Return [X, Y] of the center of cell containing provided text 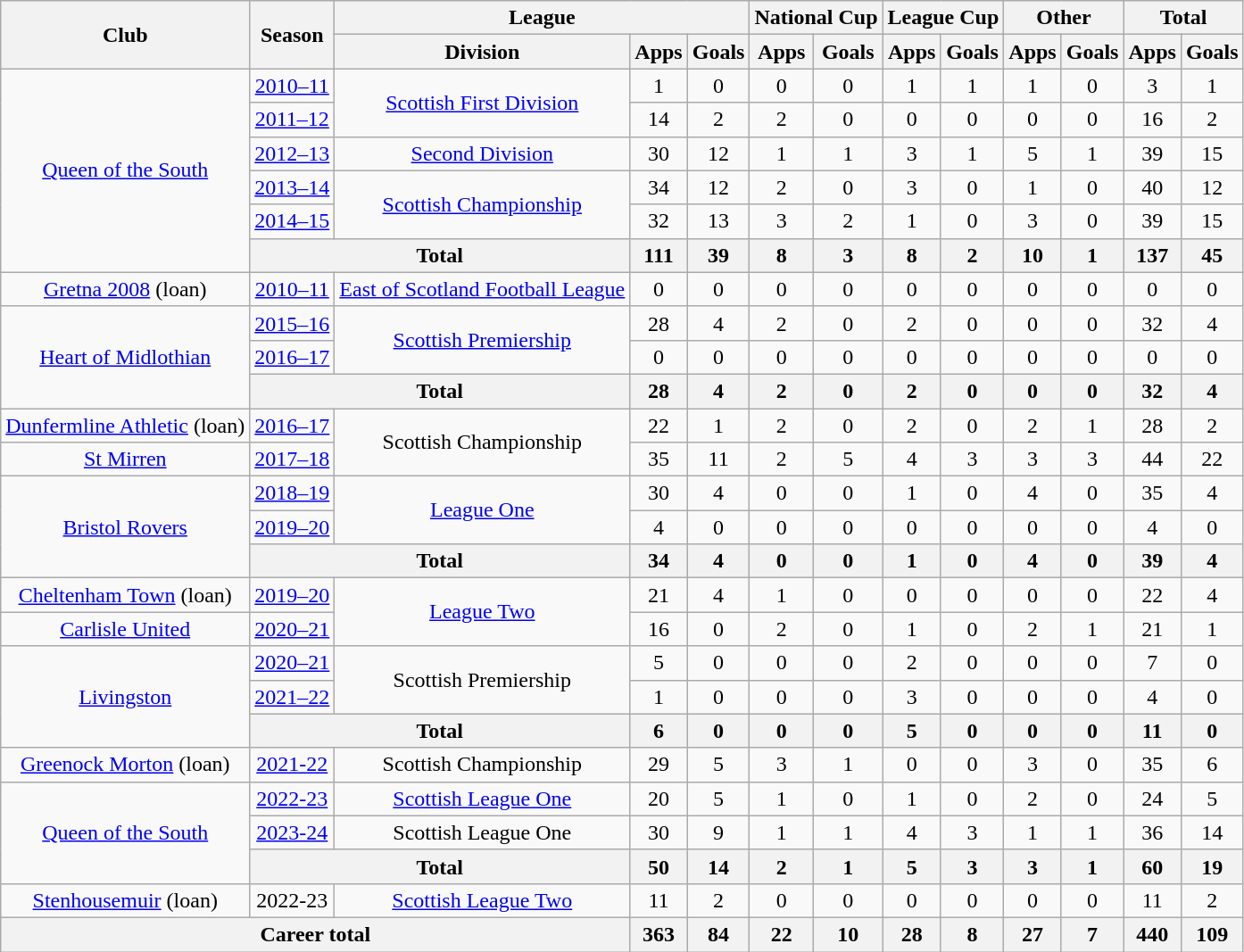
20 [659, 799]
40 [1152, 187]
2014–15 [293, 221]
Other [1064, 18]
24 [1152, 799]
84 [718, 934]
Scottish First Division [482, 103]
Stenhousemuir (loan) [125, 900]
60 [1152, 866]
Bristol Rovers [125, 527]
111 [659, 255]
Career total [316, 934]
Division [482, 52]
2015–16 [293, 323]
363 [659, 934]
2021-22 [293, 765]
League One [482, 510]
Season [293, 35]
2021–22 [293, 697]
Second Division [482, 153]
2012–13 [293, 153]
Club [125, 35]
50 [659, 866]
109 [1212, 934]
9 [718, 832]
19 [1212, 866]
East of Scotland Football League [482, 289]
27 [1033, 934]
League Cup [943, 18]
2011–12 [293, 120]
Carlisle United [125, 629]
13 [718, 221]
45 [1212, 255]
Scottish League Two [482, 900]
Heart of Midlothian [125, 357]
44 [1152, 459]
Dunfermline Athletic (loan) [125, 426]
440 [1152, 934]
29 [659, 765]
Livingston [125, 697]
League Two [482, 612]
Cheltenham Town (loan) [125, 595]
2023-24 [293, 832]
Gretna 2008 (loan) [125, 289]
137 [1152, 255]
National Cup [816, 18]
St Mirren [125, 459]
2013–14 [293, 187]
Greenock Morton (loan) [125, 765]
2017–18 [293, 459]
36 [1152, 832]
2018–19 [293, 493]
League [543, 18]
